Return (x, y) of the center of cell containing provided text 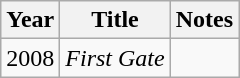
Notes (204, 20)
First Gate (115, 58)
Title (115, 20)
Year (30, 20)
2008 (30, 58)
